Identify which cell holds the provided text, then report its [x, y] central coordinate. 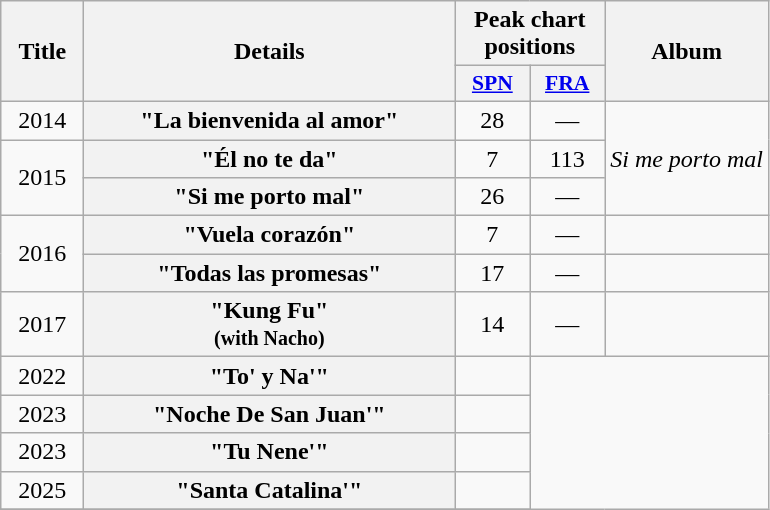
"Santa Catalina'" [270, 490]
113 [568, 159]
Si me porto mal [687, 158]
Peak chart positions [530, 34]
"To' y Na'" [270, 376]
2025 [42, 490]
Album [687, 52]
Details [270, 52]
2022 [42, 376]
"Vuela corazón" [270, 235]
FRA [568, 84]
2015 [42, 178]
"Él no te da" [270, 159]
Title [42, 52]
2016 [42, 254]
"La bienvenida al amor" [270, 120]
"Noche De San Juan'" [270, 414]
SPN [492, 84]
28 [492, 120]
17 [492, 273]
"Todas las promesas" [270, 273]
"Si me porto mal" [270, 197]
14 [492, 324]
"Tu Nene'" [270, 452]
2017 [42, 324]
2014 [42, 120]
"Kung Fu"(with Nacho) [270, 324]
26 [492, 197]
